Return the (x, y) coordinate for the center point of the cell that contains the specified text.  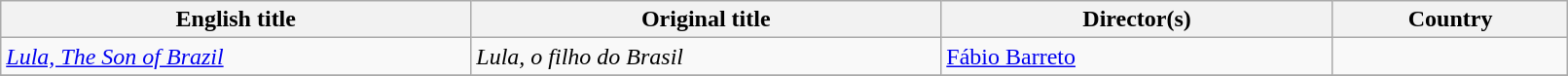
Director(s) (1137, 19)
Lula, o filho do Brasil (707, 57)
English title (236, 19)
Original title (707, 19)
Fábio Barreto (1137, 57)
Country (1450, 19)
Lula, The Son of Brazil (236, 57)
